Output the [X, Y] coordinate of the center of the cell containing the given text.  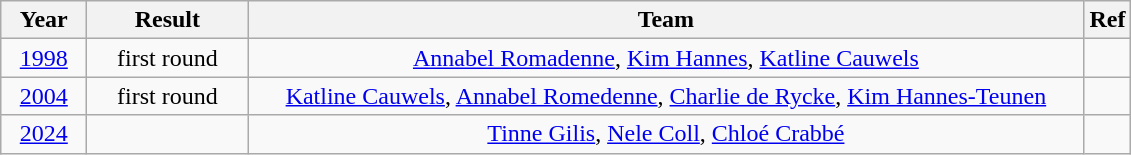
1998 [44, 58]
2024 [44, 134]
Tinne Gilis, Nele Coll, Chloé Crabbé [666, 134]
Team [666, 20]
Katline Cauwels, Annabel Romedenne, Charlie de Rycke, Kim Hannes-Teunen [666, 96]
Ref [1108, 20]
Result [168, 20]
Annabel Romadenne, Kim Hannes, Katline Cauwels [666, 58]
Year [44, 20]
2004 [44, 96]
